Search for the cell housing the specified text and yield its (X, Y) center coordinate. 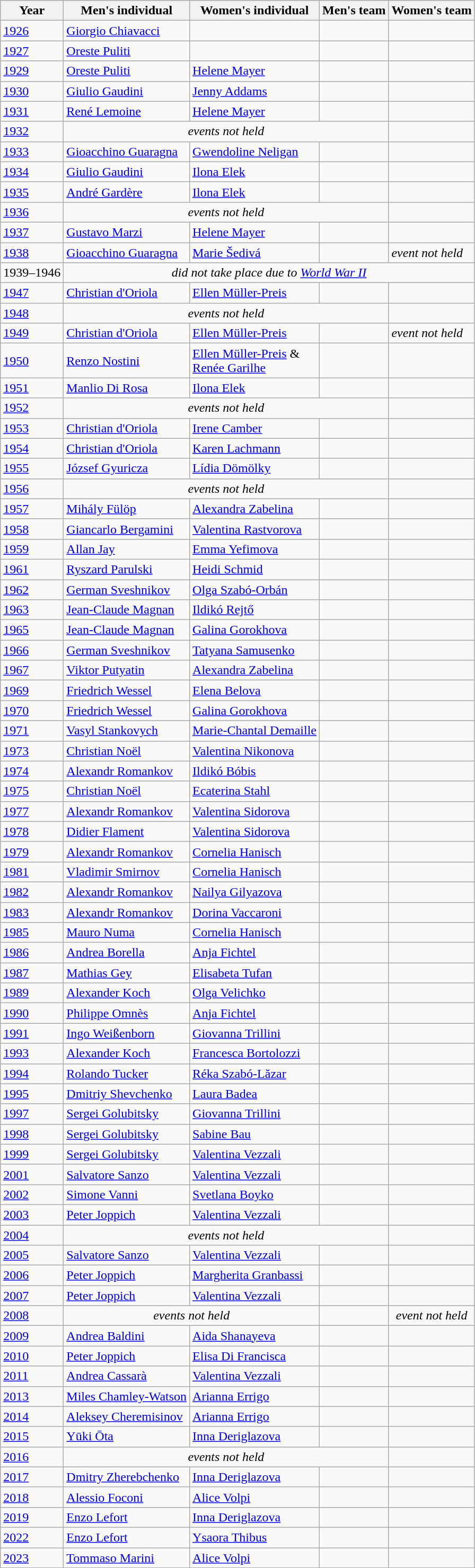
René Lemoine (127, 111)
1958 (32, 529)
Sabine Bau (254, 1134)
1998 (32, 1134)
1970 (32, 711)
Mauro Numa (127, 933)
Réka Szabó-Lăzar (254, 1074)
1955 (32, 468)
1987 (32, 973)
Men's team (354, 11)
2019 (32, 1517)
Marie-Chantal Demaille (254, 731)
1962 (32, 590)
1929 (32, 71)
1957 (32, 509)
Manlio Di Rosa (127, 388)
1936 (32, 212)
Viktor Putyatin (127, 670)
1982 (32, 892)
Valentina Nikonova (254, 751)
2001 (32, 1174)
Olga Szabó-Orbán (254, 590)
Karen Lachmann (254, 448)
2013 (32, 1396)
1971 (32, 731)
1938 (32, 253)
2004 (32, 1235)
Giorgio Chiavacci (127, 31)
1961 (32, 569)
Dmitriy Shevchenko (127, 1094)
1954 (32, 448)
Heidi Schmid (254, 569)
Aleksey Cheremisinov (127, 1416)
1990 (32, 1013)
1985 (32, 933)
1937 (32, 232)
Mihály Fülöp (127, 509)
Ryszard Parulski (127, 569)
Tatyana Samusenko (254, 650)
2006 (32, 1275)
1956 (32, 489)
André Gardère (127, 192)
Ildikó Rejtő (254, 610)
1935 (32, 192)
Giancarlo Bergamini (127, 529)
2017 (32, 1477)
Ingo Weißenborn (127, 1033)
Andrea Borella (127, 953)
2022 (32, 1537)
1973 (32, 751)
Emma Yefimova (254, 549)
Andrea Cassarà (127, 1376)
Didier Flament (127, 831)
1979 (32, 852)
Valentina Rastvorova (254, 529)
1967 (32, 670)
1932 (32, 131)
Vasyl Stankovych (127, 731)
Dorina Vaccaroni (254, 912)
Rolando Tucker (127, 1074)
Ecaterina Stahl (254, 791)
1933 (32, 152)
Allan Jay (127, 549)
Miles Chamley-Watson (127, 1396)
1930 (32, 91)
1934 (32, 172)
2011 (32, 1376)
Margherita Granbassi (254, 1275)
2008 (32, 1316)
1926 (32, 31)
Gwendoline Neligan (254, 152)
Philippe Omnès (127, 1013)
1965 (32, 630)
1981 (32, 872)
Elena Belova (254, 690)
2002 (32, 1194)
1939–1946 (32, 273)
Elisabeta Tufan (254, 973)
Lídia Dömölky (254, 468)
József Gyuricza (127, 468)
Svetlana Boyko (254, 1194)
2015 (32, 1437)
Ysaora Thibus (254, 1537)
Year (32, 11)
1963 (32, 610)
Nailya Gilyazova (254, 892)
Aida Shanayeva (254, 1336)
Irene Camber (254, 428)
1966 (32, 650)
Ildikó Bóbis (254, 771)
2016 (32, 1457)
1989 (32, 993)
Francesca Bortolozzi (254, 1053)
Dmitry Zherebchenko (127, 1477)
1995 (32, 1094)
Yūki Ōta (127, 1437)
2014 (32, 1416)
1975 (32, 791)
1931 (32, 111)
1977 (32, 811)
Vladimir Smirnov (127, 872)
1950 (32, 360)
1949 (32, 333)
2003 (32, 1215)
did not take place due to World War II (269, 273)
Women's individual (254, 11)
Mathias Gey (127, 973)
Andrea Baldini (127, 1336)
1994 (32, 1074)
1969 (32, 690)
1991 (32, 1033)
1951 (32, 388)
1953 (32, 428)
Women's team (432, 11)
1974 (32, 771)
1997 (32, 1114)
1999 (32, 1154)
1948 (32, 313)
1993 (32, 1053)
Marie Šedivá (254, 253)
Gustavo Marzi (127, 232)
Elisa Di Francisca (254, 1356)
Laura Badea (254, 1094)
2005 (32, 1255)
Renzo Nostini (127, 360)
2010 (32, 1356)
2023 (32, 1557)
1983 (32, 912)
1986 (32, 953)
2018 (32, 1497)
Jenny Addams (254, 91)
1947 (32, 293)
1952 (32, 408)
Alessio Foconi (127, 1497)
1927 (32, 51)
Simone Vanni (127, 1194)
2007 (32, 1296)
1978 (32, 831)
Men's individual (127, 11)
1959 (32, 549)
Ellen Müller-Preis & Renée Garilhe (254, 360)
Olga Velichko (254, 993)
Tommaso Marini (127, 1557)
2009 (32, 1336)
